Determine the [x, y] coordinate at the center of the cell enclosing the given text.  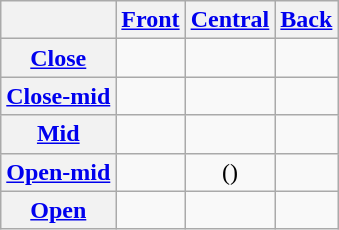
() [230, 172]
Back [306, 20]
Central [230, 20]
Front [150, 20]
Mid [58, 134]
Close [58, 58]
Close-mid [58, 96]
Open [58, 210]
Open-mid [58, 172]
